Return the [x, y] coordinate for the center point of the cell that contains the specified text.  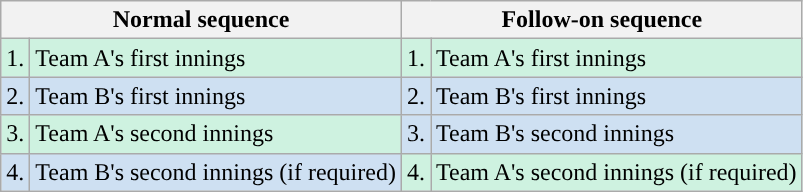
Follow-on sequence [602, 20]
Normal sequence [202, 20]
Team A's second innings [216, 134]
Team B's second innings [616, 134]
Team A's second innings (if required) [616, 172]
Team B's second innings (if required) [216, 172]
